Provide the (x, y) coordinate of the cell's center where the given text is located.  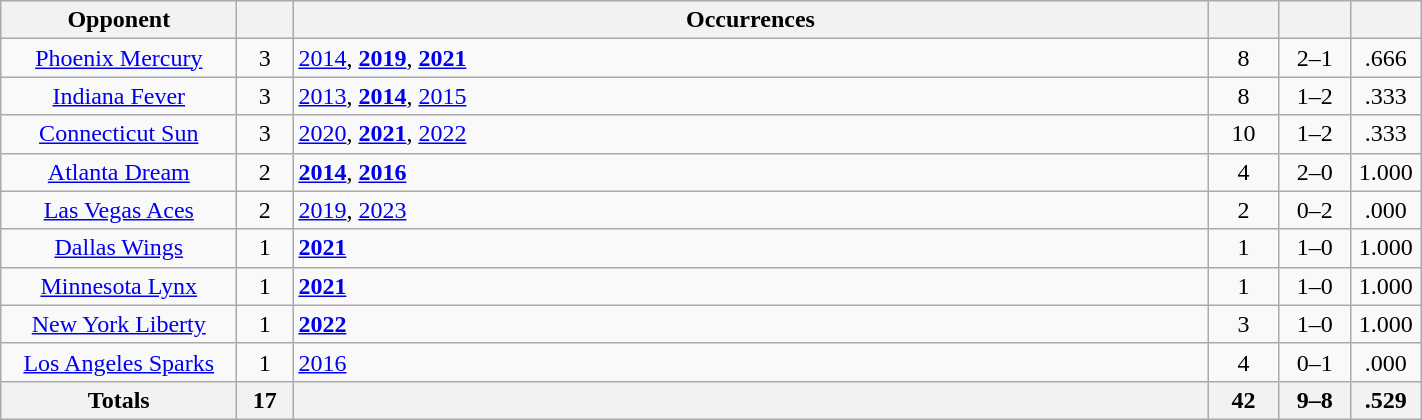
Connecticut Sun (119, 134)
Dallas Wings (119, 248)
2014, 2019, 2021 (750, 58)
0–1 (1314, 362)
17 (265, 400)
2022 (750, 324)
.529 (1386, 400)
Phoenix Mercury (119, 58)
10 (1244, 134)
Indiana Fever (119, 96)
2–0 (1314, 172)
2016 (750, 362)
9–8 (1314, 400)
.666 (1386, 58)
Totals (119, 400)
Las Vegas Aces (119, 210)
Opponent (119, 20)
Atlanta Dream (119, 172)
2019, 2023 (750, 210)
2014, 2016 (750, 172)
Minnesota Lynx (119, 286)
2020, 2021, 2022 (750, 134)
0–2 (1314, 210)
2–1 (1314, 58)
2013, 2014, 2015 (750, 96)
Los Angeles Sparks (119, 362)
Occurrences (750, 20)
42 (1244, 400)
New York Liberty (119, 324)
